Provide the (X, Y) coordinate of the cell's center where the given text is located.  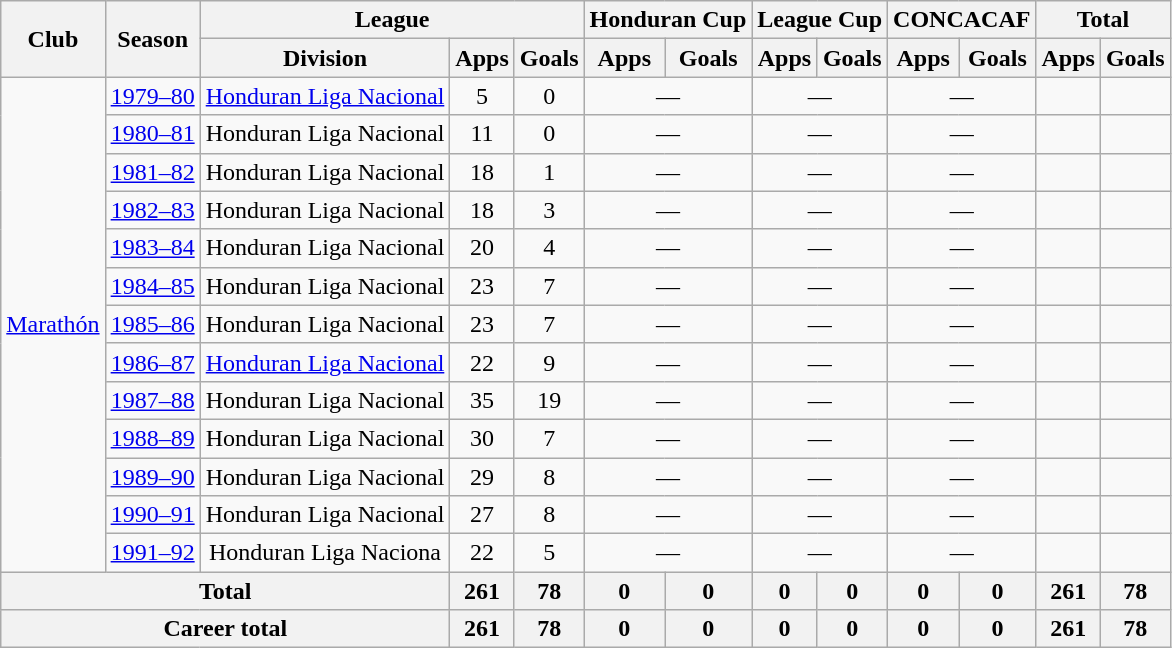
1989–90 (152, 477)
League Cup (820, 20)
1985–86 (152, 324)
3 (549, 210)
CONCACAF (962, 20)
Marathón (53, 324)
19 (549, 400)
1 (549, 172)
1987–88 (152, 400)
35 (482, 400)
29 (482, 477)
27 (482, 515)
Career total (226, 629)
League (392, 20)
1979–80 (152, 96)
20 (482, 248)
1986–87 (152, 362)
1988–89 (152, 438)
1990–91 (152, 515)
1981–82 (152, 172)
4 (549, 248)
9 (549, 362)
Club (53, 39)
1983–84 (152, 248)
1982–83 (152, 210)
Division (325, 58)
Season (152, 39)
30 (482, 438)
Honduran Liga Naciona (325, 553)
Honduran Cup (668, 20)
1980–81 (152, 134)
1984–85 (152, 286)
1991–92 (152, 553)
11 (482, 134)
